Scan for the cell matching the given text and deliver its [X, Y] coordinate at center. 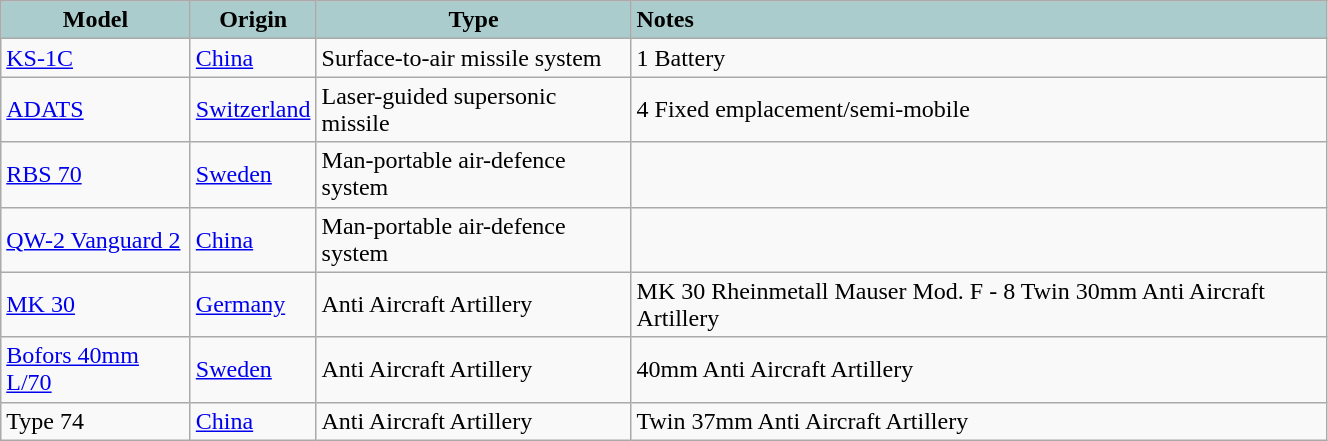
Switzerland [253, 110]
ADATS [96, 110]
MK 30 Rheinmetall Mauser Mod. F - 8 Twin 30mm Anti Aircraft Artillery [978, 304]
Type [474, 20]
KS-1C [96, 58]
Germany [253, 304]
1 Battery [978, 58]
RBS 70 [96, 174]
Notes [978, 20]
Twin 37mm Anti Aircraft Artillery [978, 421]
Origin [253, 20]
Surface-to-air missile system [474, 58]
Bofors 40mm L/70 [96, 370]
MK 30 [96, 304]
4 Fixed emplacement/semi-mobile [978, 110]
Type 74 [96, 421]
Model [96, 20]
Laser-guided supersonic missile [474, 110]
40mm Anti Aircraft Artillery [978, 370]
QW-2 Vanguard 2 [96, 240]
